Output the (X, Y) coordinate of the center of the cell containing the given text.  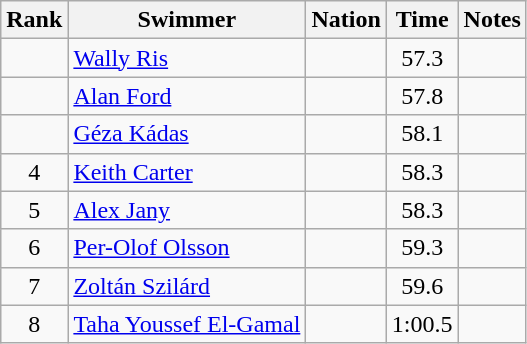
Taha Youssef El-Gamal (187, 324)
57.3 (422, 58)
7 (34, 286)
58.1 (422, 134)
1:00.5 (422, 324)
57.8 (422, 96)
Zoltán Szilárd (187, 286)
Swimmer (187, 20)
Rank (34, 20)
6 (34, 248)
5 (34, 210)
Alex Jany (187, 210)
Alan Ford (187, 96)
Nation (346, 20)
8 (34, 324)
Géza Kádas (187, 134)
Time (422, 20)
Wally Ris (187, 58)
Per-Olof Olsson (187, 248)
Keith Carter (187, 172)
59.6 (422, 286)
59.3 (422, 248)
Notes (492, 20)
4 (34, 172)
